For the text-containing cell, return its midpoint in (x, y) coordinate format. 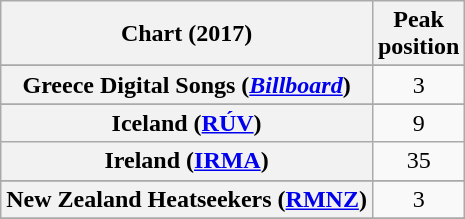
9 (418, 123)
Peakposition (418, 34)
New Zealand Heatseekers (RMNZ) (187, 199)
Ireland (IRMA) (187, 161)
35 (418, 161)
Greece Digital Songs (Billboard) (187, 85)
Iceland (RÚV) (187, 123)
Chart (2017) (187, 34)
